Determine the (x, y) coordinate at the center of the cell enclosing the given text.  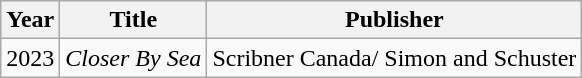
Closer By Sea (134, 58)
Scribner Canada/ Simon and Schuster (394, 58)
2023 (30, 58)
Year (30, 20)
Publisher (394, 20)
Title (134, 20)
